Detect which cell encompasses the target text, then output its (X, Y) center coordinate. 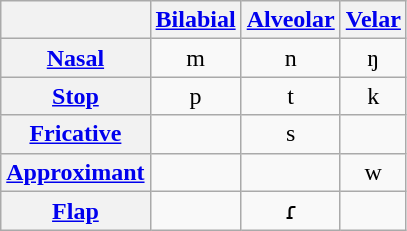
ŋ (373, 58)
Flap (76, 211)
Stop (76, 96)
s (290, 134)
p (196, 96)
n (290, 58)
m (196, 58)
ɾ (290, 211)
Approximant (76, 172)
Alveolar (290, 20)
Bilabial (196, 20)
t (290, 96)
k (373, 96)
Velar (373, 20)
w (373, 172)
Nasal (76, 58)
Fricative (76, 134)
